From the cell containing the given text, extract its center point as (X, Y) coordinate. 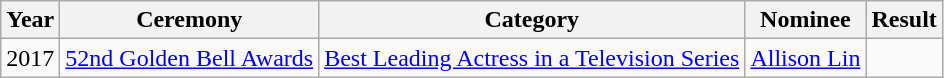
Category (532, 20)
Ceremony (190, 20)
2017 (30, 58)
Best Leading Actress in a Television Series (532, 58)
Result (904, 20)
Allison Lin (806, 58)
Year (30, 20)
52nd Golden Bell Awards (190, 58)
Nominee (806, 20)
